Extract the (X, Y) coordinate from the center of the cell holding the provided text.  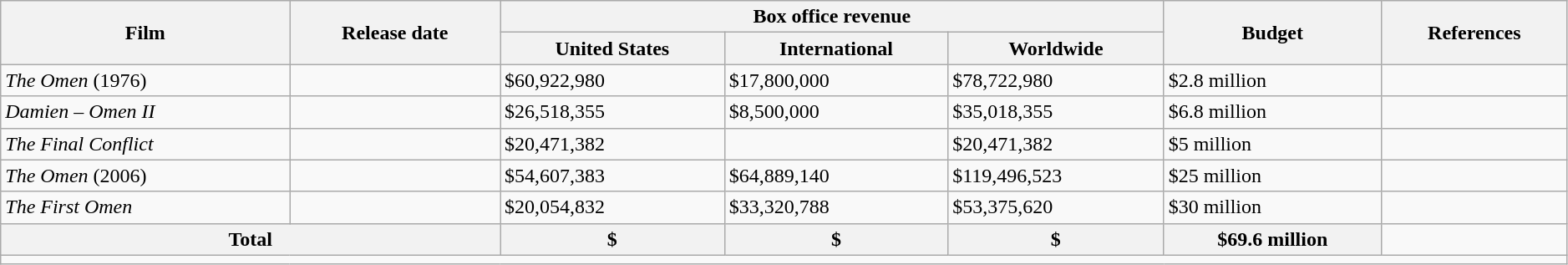
Total (251, 239)
$26,518,355 (613, 112)
The Omen (1976) (145, 80)
$25 million (1272, 176)
Film (145, 33)
Release date (395, 33)
$64,889,140 (835, 176)
$30 million (1272, 207)
$2.8 million (1272, 80)
Budget (1272, 33)
References (1474, 33)
$78,722,980 (1056, 80)
$69.6 million (1272, 239)
$119,496,523 (1056, 176)
Damien – Omen II (145, 112)
$17,800,000 (835, 80)
The Omen (2006) (145, 176)
International (835, 48)
$35,018,355 (1056, 112)
The Final Conflict (145, 144)
Box office revenue (832, 17)
$5 million (1272, 144)
$60,922,980 (613, 80)
United States (613, 48)
$20,054,832 (613, 207)
The First Omen (145, 207)
Worldwide (1056, 48)
$8,500,000 (835, 112)
$6.8 million (1272, 112)
$54,607,383 (613, 176)
$33,320,788 (835, 207)
$53,375,620 (1056, 207)
